Extract the (X, Y) coordinate from the center of the cell holding the provided text.  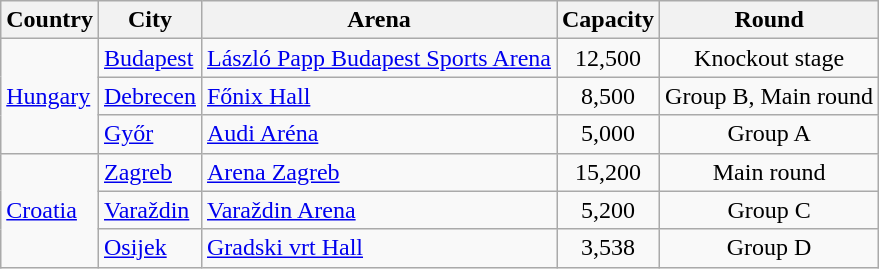
Varaždin (150, 210)
Main round (770, 172)
3,538 (608, 248)
12,500 (608, 58)
László Papp Budapest Sports Arena (378, 58)
Capacity (608, 20)
City (150, 20)
Group D (770, 248)
5,200 (608, 210)
Arena Zagreb (378, 172)
Budapest (150, 58)
Hungary (50, 96)
15,200 (608, 172)
Group C (770, 210)
Arena (378, 20)
Varaždin Arena (378, 210)
Osijek (150, 248)
Knockout stage (770, 58)
Croatia (50, 210)
Debrecen (150, 96)
Zagreb (150, 172)
5,000 (608, 134)
Győr (150, 134)
Group B, Main round (770, 96)
8,500 (608, 96)
Főnix Hall (378, 96)
Audi Aréna (378, 134)
Group A (770, 134)
Country (50, 20)
Gradski vrt Hall (378, 248)
Round (770, 20)
